Provide the [X, Y] coordinate of the cell's center where the given text is located.  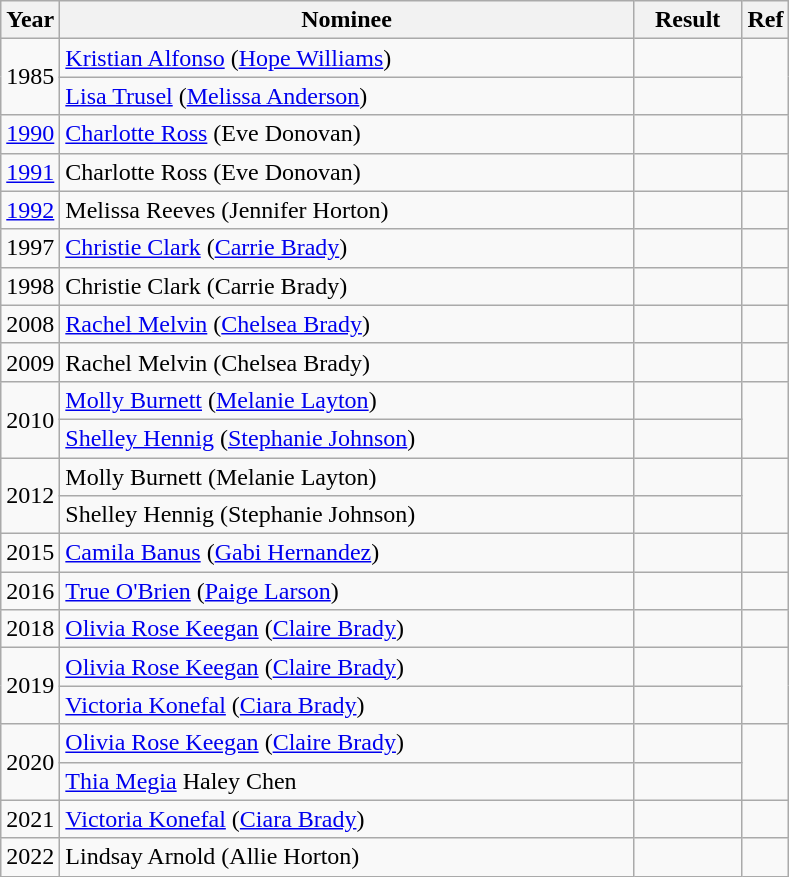
Kristian Alfonso (Hope Williams) [347, 58]
Year [30, 20]
2010 [30, 419]
2022 [30, 857]
Camila Banus (Gabi Hernandez) [347, 553]
Nominee [347, 20]
2021 [30, 819]
1985 [30, 77]
Result [688, 20]
Melissa Reeves (Jennifer Horton) [347, 210]
2018 [30, 629]
1997 [30, 248]
2019 [30, 686]
1998 [30, 286]
1991 [30, 172]
2016 [30, 591]
1990 [30, 134]
Lisa Trusel (Melissa Anderson) [347, 96]
Thia Megia Haley Chen [347, 781]
2012 [30, 496]
True O'Brien (Paige Larson) [347, 591]
2008 [30, 324]
Lindsay Arnold (Allie Horton) [347, 857]
2015 [30, 553]
2009 [30, 362]
1992 [30, 210]
Ref [766, 20]
2020 [30, 762]
